From the cell containing the given text, extract its center point as [X, Y] coordinate. 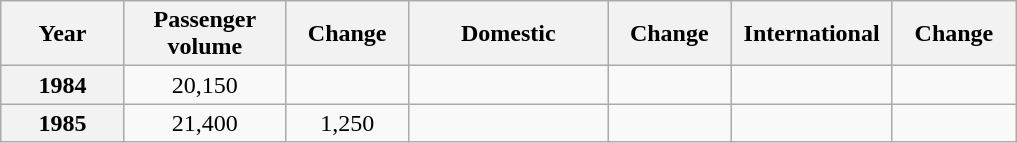
Year [63, 34]
20,150 [204, 85]
1985 [63, 123]
1984 [63, 85]
Passenger volume [204, 34]
1,250 [347, 123]
21,400 [204, 123]
International [812, 34]
Domestic [508, 34]
